Provide the (X, Y) coordinate of the cell's center where the given text is located.  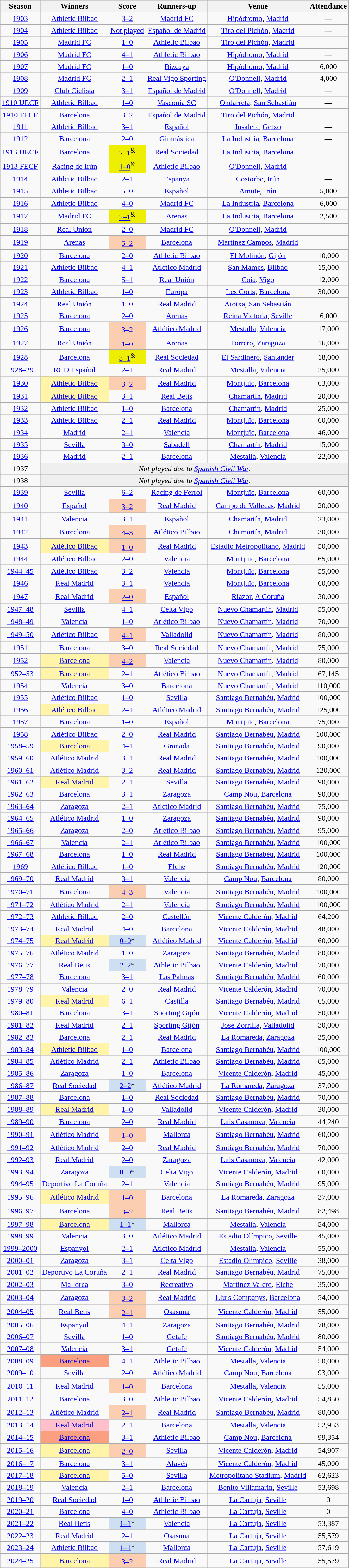
1–0& (127, 166)
1976–77 (20, 965)
1971–72 (20, 905)
2020–21 (20, 1512)
Recreativo (177, 1284)
63,000 (328, 383)
1978–79 (20, 989)
Racing de Irún (74, 166)
Alavés (177, 1463)
52,953 (328, 1425)
1974–75 (20, 941)
Real Vigo Sporting (177, 79)
1924 (20, 304)
1991–92 (20, 1148)
18,000 (328, 357)
2007–08 (20, 1349)
22,000 (328, 457)
Josaleta, Getxo (258, 127)
1925 (20, 316)
1907 (20, 66)
1963–64 (20, 806)
1983–84 (20, 1049)
1941 (20, 519)
Granada (177, 746)
1952–53 (20, 674)
1947 (20, 596)
2019–20 (20, 1500)
2009–10 (20, 1373)
1923 (20, 292)
1943 (20, 546)
1951 (20, 647)
2012–13 (20, 1412)
2011–12 (20, 1399)
1930 (20, 383)
93,000 (328, 1373)
El Molinón, Gijón (258, 255)
1937 (20, 469)
1995–96 (20, 1197)
1932 (20, 408)
1981–82 (20, 1025)
1973–74 (20, 929)
1914 (20, 179)
1993–94 (20, 1172)
1934 (20, 432)
1979–80 (20, 1001)
1952 (20, 660)
1987–88 (20, 1098)
1955 (20, 698)
Benito Villamarín, Seville (258, 1488)
Reina Victoria, Seville (258, 316)
54,850 (328, 1399)
1972–73 (20, 917)
125,000 (328, 710)
1969 (20, 866)
1956 (20, 710)
Martínez Campos, Madrid (258, 242)
42,000 (328, 1160)
Amute, Irún (258, 191)
1992–93 (20, 1160)
Espanya (177, 179)
1922 (20, 280)
1942 (20, 532)
Riazor, A Coruña (258, 596)
38,000 (328, 1260)
54,907 (328, 1451)
Lluís Companys, Barcelona (258, 1297)
1967–68 (20, 854)
1996–97 (20, 1211)
1954 (20, 686)
48,000 (328, 929)
1928 (20, 357)
1909 (20, 91)
2024–25 (20, 1561)
1949–50 (20, 634)
78,000 (328, 1325)
1947–48 (20, 609)
1975–76 (20, 953)
1917 (20, 217)
1984–85 (20, 1061)
1918 (20, 229)
1998–99 (20, 1236)
1957 (20, 722)
1944–45 (20, 571)
1920 (20, 255)
2023–24 (20, 1548)
Les Corts, Barcelona (258, 292)
1926 (20, 329)
44,240 (328, 1122)
1946 (20, 583)
17,000 (328, 329)
1969–70 (20, 878)
Attendance (328, 6)
62,623 (328, 1475)
57,619 (328, 1548)
Castilla (177, 1001)
1980–81 (20, 1013)
Winners (74, 6)
Elche (177, 866)
1977–78 (20, 977)
2006–07 (20, 1337)
1958 (20, 734)
1939 (20, 493)
Season (20, 6)
5–1 (127, 280)
2003–04 (20, 1297)
53,698 (328, 1488)
2008–09 (20, 1361)
1906 (20, 54)
2022–23 (20, 1536)
2001–02 (20, 1272)
El Sardinero, Santander (258, 357)
Torrero, Zaragoza (258, 343)
1944 (20, 559)
1948–49 (20, 621)
1962–63 (20, 794)
1961–62 (20, 782)
RCD Español (74, 370)
1982–83 (20, 1037)
1913 UECF (20, 152)
Not played (127, 30)
1903 (20, 18)
1915 (20, 191)
2013–14 (20, 1425)
67,145 (328, 674)
1933 (20, 420)
4–2 (127, 660)
1986–87 (20, 1086)
Runners-up (177, 6)
99,354 (328, 1437)
Score (127, 6)
2016–17 (20, 1463)
1904 (20, 30)
Castellón (177, 917)
16,000 (328, 343)
Atotxa, San Sebastián (258, 304)
1958–59 (20, 746)
1970–71 (20, 891)
1912 (20, 139)
46,000 (328, 432)
1910 FECF (20, 115)
1938 (20, 481)
1919 (20, 242)
2018–19 (20, 1488)
53,387 (328, 1524)
85,000 (328, 1061)
1999–2000 (20, 1248)
1916 (20, 203)
64,200 (328, 917)
4,000 (328, 79)
Metropolitano Stadium, Madrid (258, 1475)
82,498 (328, 1211)
Sabadell (177, 444)
Venue (258, 6)
Gimnástica (177, 139)
1905 (20, 42)
2000–01 (20, 1260)
2010–11 (20, 1386)
12,000 (328, 280)
2015–16 (20, 1451)
1940 (20, 506)
1966–67 (20, 842)
3–1& (127, 357)
1965–66 (20, 830)
Martínez Valero, Elche (258, 1284)
1997–98 (20, 1224)
6–1 (127, 1001)
Estadio Metropolitano, Madrid (258, 546)
Bizcaya (177, 66)
2021–22 (20, 1524)
1921 (20, 268)
2005–06 (20, 1325)
1931 (20, 396)
1910 UECF (20, 103)
1911 (20, 127)
1959–60 (20, 758)
1936 (20, 457)
1994–95 (20, 1184)
1935 (20, 444)
1908 (20, 79)
Ondarreta, San Sebastián (258, 103)
1964–65 (20, 818)
Club Ciclista (74, 91)
1990–91 (20, 1135)
1985–86 (20, 1074)
José Zorrilla, Valladolid (258, 1025)
Racing de Ferrol (177, 493)
5,000 (328, 191)
Coia, Vigo (258, 280)
6–2 (127, 493)
1927 (20, 343)
23,000 (328, 519)
Europa (177, 292)
Costorbe, Irún (258, 179)
Vasconia SC (177, 103)
10,000 (328, 255)
1913 FECF (20, 166)
1989–90 (20, 1122)
1960–61 (20, 770)
2017–18 (20, 1475)
San Mamés, Bilbao (258, 268)
2,500 (328, 217)
Campo de Vallecas, Madrid (258, 506)
5–2 (127, 242)
Las Palmas (177, 977)
2014–15 (20, 1437)
2002–03 (20, 1284)
1988–89 (20, 1110)
1928–29 (20, 370)
110,000 (328, 686)
2004–05 (20, 1312)
